Return (x, y) of the center of cell containing provided text 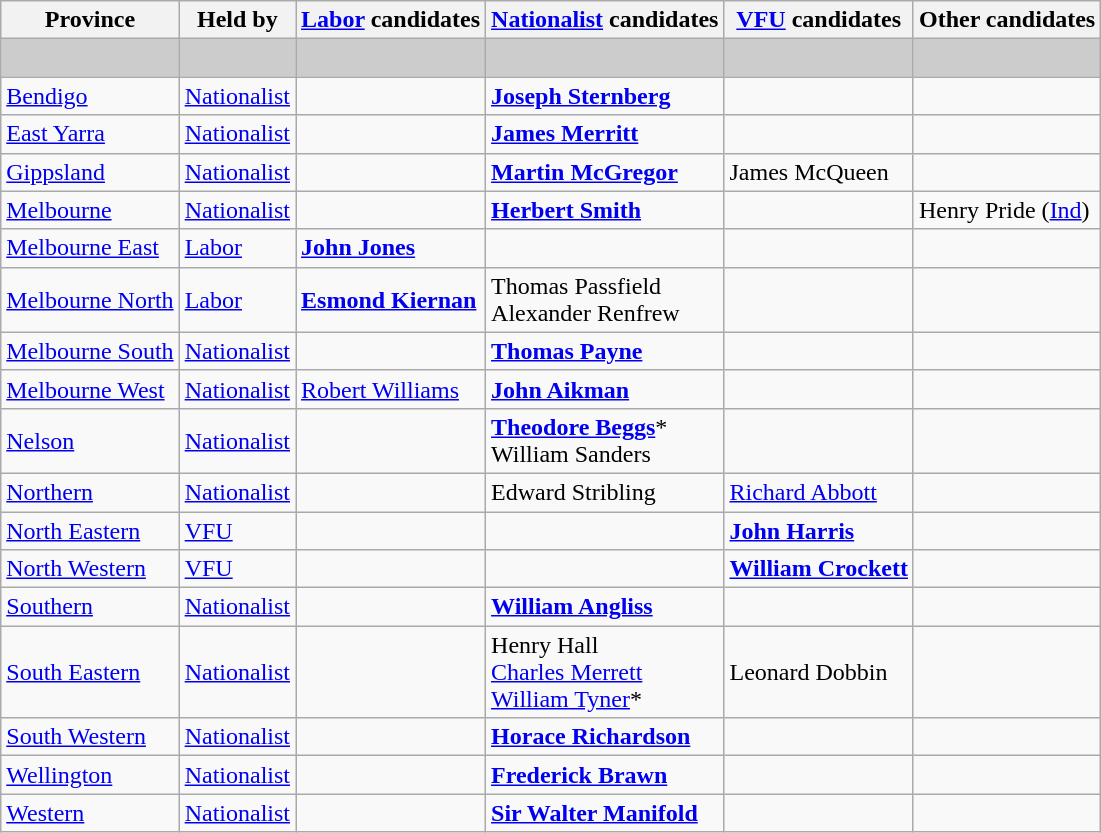
James McQueen (818, 172)
Labor candidates (391, 20)
William Angliss (605, 607)
Edward Stribling (605, 492)
Northern (90, 492)
Horace Richardson (605, 737)
Western (90, 813)
Herbert Smith (605, 210)
Gippsland (90, 172)
John Aikman (605, 389)
Frederick Brawn (605, 775)
South Eastern (90, 672)
Henry Hall Charles Merrett William Tyner* (605, 672)
Melbourne North (90, 300)
East Yarra (90, 134)
North Eastern (90, 531)
Nationalist candidates (605, 20)
Robert Williams (391, 389)
William Crockett (818, 569)
Wellington (90, 775)
Leonard Dobbin (818, 672)
Southern (90, 607)
John Harris (818, 531)
Melbourne East (90, 248)
Esmond Kiernan (391, 300)
Held by (237, 20)
Thomas Passfield Alexander Renfrew (605, 300)
Joseph Sternberg (605, 96)
Sir Walter Manifold (605, 813)
Thomas Payne (605, 351)
Richard Abbott (818, 492)
John Jones (391, 248)
VFU candidates (818, 20)
Nelson (90, 440)
Henry Pride (Ind) (1006, 210)
Melbourne West (90, 389)
Theodore Beggs* William Sanders (605, 440)
James Merritt (605, 134)
Melbourne South (90, 351)
Martin McGregor (605, 172)
North Western (90, 569)
Bendigo (90, 96)
South Western (90, 737)
Other candidates (1006, 20)
Province (90, 20)
Melbourne (90, 210)
